Detect which cell encompasses the target text, then output its (x, y) center coordinate. 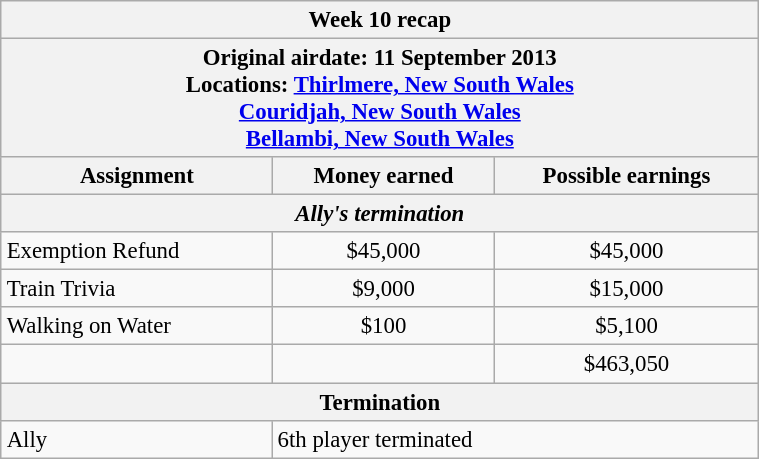
$15,000 (627, 289)
Train Trivia (136, 289)
Ally's termination (380, 214)
Possible earnings (627, 176)
Exemption Refund (136, 251)
Week 10 recap (380, 20)
6th player terminated (515, 439)
Money earned (383, 176)
Termination (380, 401)
Ally (136, 439)
Original airdate: 11 September 2013Locations: Thirlmere, New South WalesCouridjah, New South WalesBellambi, New South Wales (380, 98)
$463,050 (627, 364)
$9,000 (383, 289)
$5,100 (627, 326)
Assignment (136, 176)
Walking on Water (136, 326)
$100 (383, 326)
